Locate the cell with the specified text and output its (x, y) center coordinate. 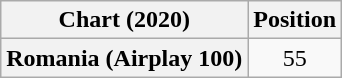
Chart (2020) (124, 20)
55 (295, 58)
Romania (Airplay 100) (124, 58)
Position (295, 20)
